Return the [X, Y] coordinate for the center point of the cell that contains the specified text.  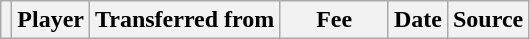
Transferred from [185, 20]
Date [418, 20]
Player [51, 20]
Source [488, 20]
Fee [334, 20]
